Return (x, y) of the center of cell containing provided text 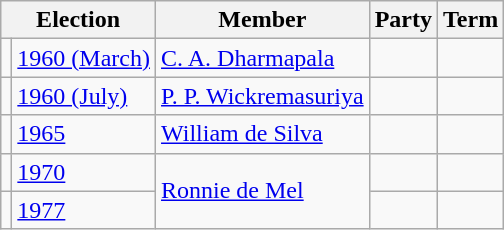
1977 (84, 210)
Term (471, 20)
1970 (84, 172)
William de Silva (263, 134)
P. P. Wickremasuriya (263, 96)
Party (403, 20)
C. A. Dharmapala (263, 58)
Member (263, 20)
Election (78, 20)
Ronnie de Mel (263, 191)
1960 (March) (84, 58)
1965 (84, 134)
1960 (July) (84, 96)
